Return the [x, y] coordinate for the center point of the cell that contains the specified text.  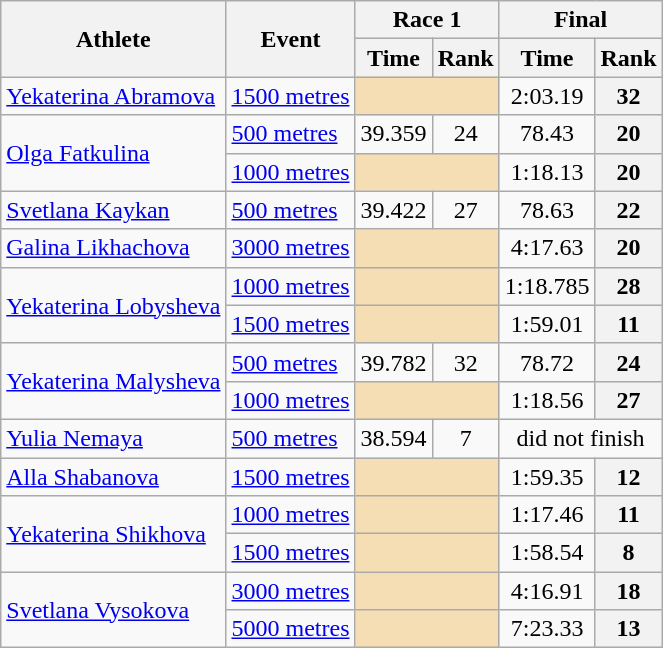
12 [628, 477]
Yekaterina Malysheva [114, 381]
Yekaterina Shikhova [114, 534]
39.359 [394, 134]
13 [628, 629]
Yekaterina Abramova [114, 96]
Olga Fatkulina [114, 153]
Svetlana Vysokova [114, 610]
28 [628, 286]
did not finish [580, 438]
1:58.54 [547, 553]
7 [466, 438]
Race 1 [427, 20]
Event [290, 39]
Svetlana Kaykan [114, 210]
4:17.63 [547, 248]
78.63 [547, 210]
78.72 [547, 362]
Alla Shabanova [114, 477]
4:16.91 [547, 591]
39.422 [394, 210]
2:03.19 [547, 96]
Yekaterina Lobysheva [114, 305]
Galina Likhachova [114, 248]
1:59.01 [547, 324]
8 [628, 553]
18 [628, 591]
1:18.785 [547, 286]
5000 metres [290, 629]
Final [580, 20]
1:17.46 [547, 515]
78.43 [547, 134]
7:23.33 [547, 629]
39.782 [394, 362]
38.594 [394, 438]
1:18.56 [547, 400]
Yulia Nemaya [114, 438]
1:18.13 [547, 172]
Athlete [114, 39]
1:59.35 [547, 477]
22 [628, 210]
